Pinpoint the cell where the given text exists, returning its (x, y) midpoint coordinate. 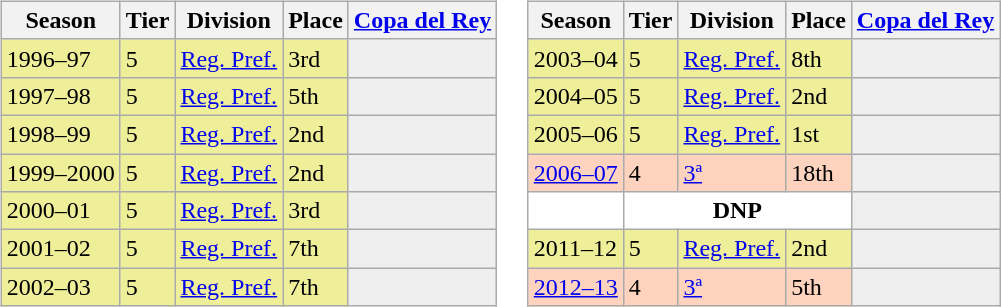
1997–98 (60, 96)
2003–04 (576, 58)
2011–12 (576, 249)
18th (819, 173)
2005–06 (576, 134)
1996–97 (60, 58)
1998–99 (60, 134)
2012–13 (576, 287)
2002–03 (60, 287)
2000–01 (60, 211)
8th (819, 58)
2004–05 (576, 96)
2001–02 (60, 249)
DNP (737, 211)
1st (819, 134)
2006–07 (576, 173)
1999–2000 (60, 173)
